Return the (x, y) coordinate for the center point of the cell that contains the specified text.  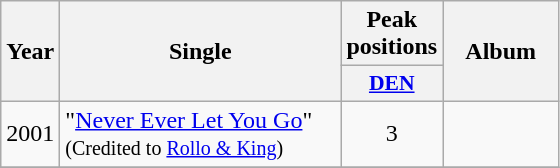
DEN (392, 84)
Year (30, 52)
3 (392, 134)
Peak positions (392, 34)
2001 (30, 134)
Single (200, 52)
"Never Ever Let You Go" (Credited to Rollo & King) (200, 134)
Album (501, 52)
